Search for the cell housing the specified text and yield its (x, y) center coordinate. 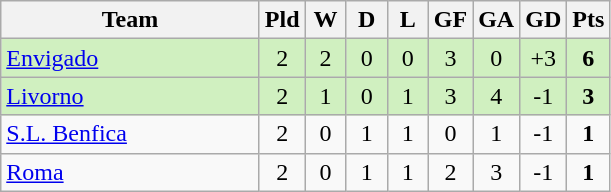
GA (496, 20)
S.L. Benfica (130, 134)
Envigado (130, 58)
Pts (588, 20)
+3 (544, 58)
Livorno (130, 96)
W (326, 20)
6 (588, 58)
L (408, 20)
Pld (282, 20)
GF (450, 20)
GD (544, 20)
Team (130, 20)
4 (496, 96)
Roma (130, 172)
D (366, 20)
